From the cell containing the given text, extract its center point as (X, Y) coordinate. 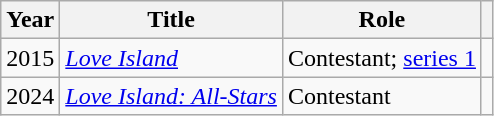
2015 (30, 58)
Love Island: All-Stars (172, 96)
Contestant (382, 96)
Love Island (172, 58)
2024 (30, 96)
Role (382, 20)
Year (30, 20)
Contestant; series 1 (382, 58)
Title (172, 20)
